For the text-containing cell, return its midpoint in (X, Y) coordinate format. 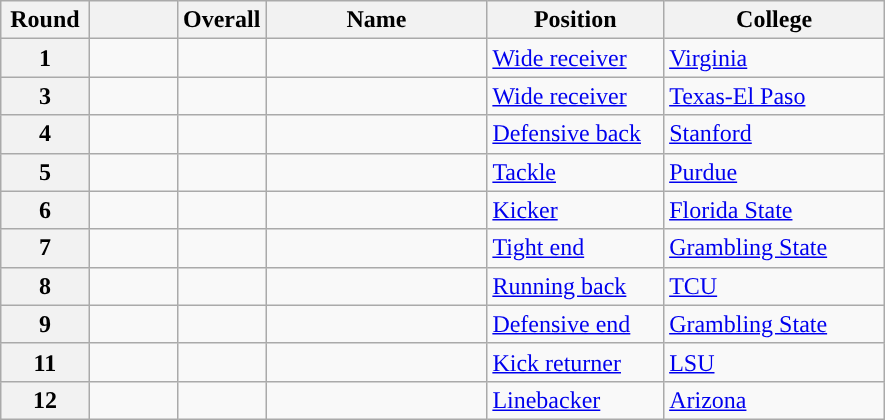
4 (45, 134)
Kick returner (576, 362)
Purdue (774, 172)
Virginia (774, 58)
Tackle (576, 172)
Tight end (576, 248)
LSU (774, 362)
11 (45, 362)
Overall (222, 20)
Position (576, 20)
Linebacker (576, 400)
Defensive end (576, 324)
College (774, 20)
1 (45, 58)
5 (45, 172)
9 (45, 324)
Texas-El Paso (774, 96)
12 (45, 400)
6 (45, 210)
Stanford (774, 134)
7 (45, 248)
Defensive back (576, 134)
Running back (576, 286)
Florida State (774, 210)
3 (45, 96)
Arizona (774, 400)
Round (45, 20)
TCU (774, 286)
Kicker (576, 210)
Name (376, 20)
8 (45, 286)
